Capture the cell that displays the provided text and extract its (x, y) central coordinate. 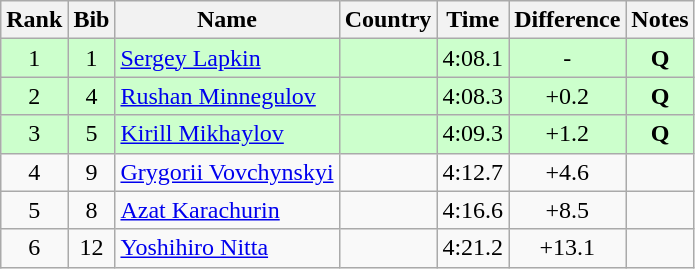
4:08.3 (473, 96)
Rank (34, 20)
4:12.7 (473, 172)
3 (34, 134)
4:21.2 (473, 248)
- (568, 58)
Difference (568, 20)
+1.2 (568, 134)
Notes (660, 20)
4:16.6 (473, 210)
Grygorii Vovchynskyi (227, 172)
6 (34, 248)
Yoshihiro Nitta (227, 248)
Azat Karachurin (227, 210)
4:09.3 (473, 134)
9 (92, 172)
2 (34, 96)
Country (388, 20)
+4.6 (568, 172)
+8.5 (568, 210)
Bib (92, 20)
8 (92, 210)
Time (473, 20)
12 (92, 248)
+13.1 (568, 248)
Sergey Lapkin (227, 58)
Kirill Mikhaylov (227, 134)
Name (227, 20)
Rushan Minnegulov (227, 96)
+0.2 (568, 96)
4:08.1 (473, 58)
